Output the (x, y) coordinate of the center of the cell containing the given text.  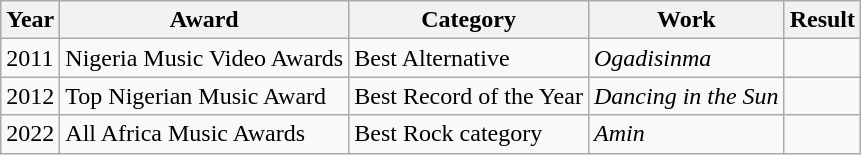
Best Record of the Year (469, 96)
2022 (30, 134)
Amin (686, 134)
Work (686, 20)
Award (204, 20)
All Africa Music Awards (204, 134)
Nigeria Music Video Awards (204, 58)
Best Alternative (469, 58)
Top Nigerian Music Award (204, 96)
Category (469, 20)
2012 (30, 96)
Result (822, 20)
Best Rock category (469, 134)
Ogadisinma (686, 58)
2011 (30, 58)
Dancing in the Sun (686, 96)
Year (30, 20)
